Search for the cell housing the specified text and yield its [x, y] center coordinate. 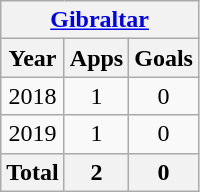
Gibraltar [100, 20]
2019 [33, 134]
Apps [96, 58]
Total [33, 172]
2 [96, 172]
Year [33, 58]
2018 [33, 96]
Goals [164, 58]
